Detect which cell encompasses the target text, then output its (x, y) center coordinate. 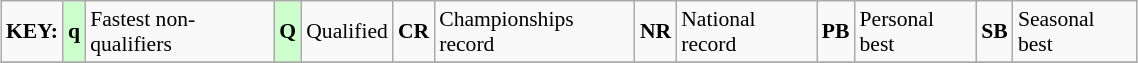
Championships record (534, 32)
Seasonal best (1075, 32)
Q (288, 32)
q (74, 32)
SB (994, 32)
NR (656, 32)
Personal best (916, 32)
Qualified (347, 32)
CR (414, 32)
PB (836, 32)
Fastest non-qualifiers (180, 32)
KEY: (32, 32)
National record (746, 32)
